From the cell containing the given text, extract its center point as (X, Y) coordinate. 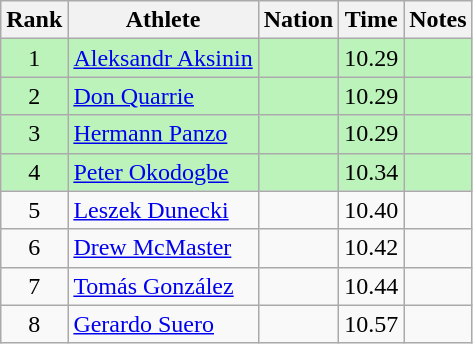
3 (34, 134)
4 (34, 172)
Rank (34, 20)
Tomás González (163, 286)
Leszek Dunecki (163, 210)
10.42 (372, 248)
10.44 (372, 286)
7 (34, 286)
10.34 (372, 172)
10.40 (372, 210)
Time (372, 20)
Don Quarrie (163, 96)
Peter Okodogbe (163, 172)
6 (34, 248)
Drew McMaster (163, 248)
Aleksandr Aksinin (163, 58)
Gerardo Suero (163, 324)
2 (34, 96)
Hermann Panzo (163, 134)
10.57 (372, 324)
Notes (438, 20)
1 (34, 58)
5 (34, 210)
Athlete (163, 20)
Nation (298, 20)
8 (34, 324)
